Extract the (x, y) coordinate from the center of the cell holding the provided text.  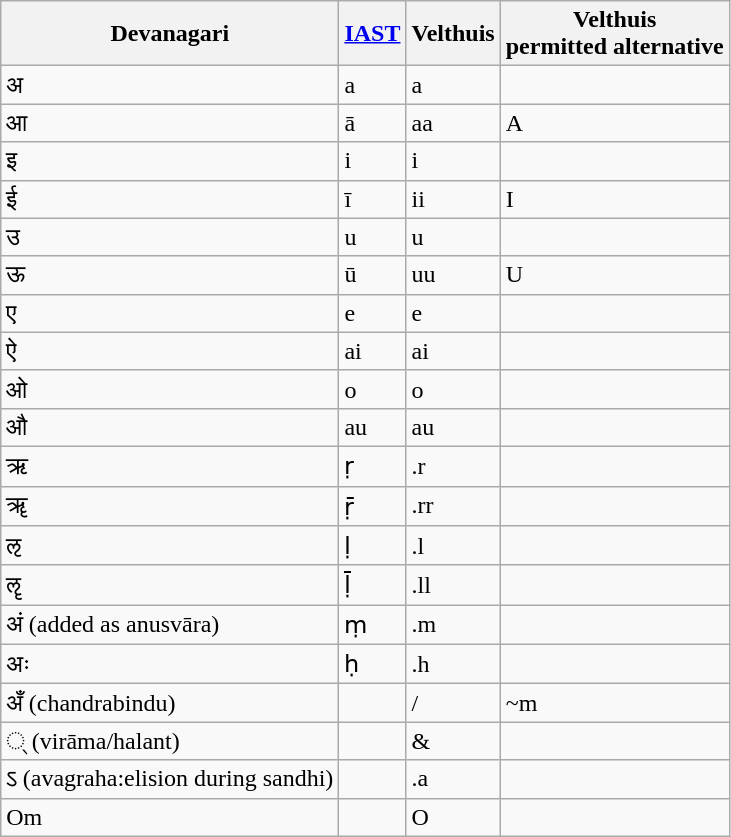
ṃ (372, 625)
U (614, 275)
ū (372, 275)
ṛ (372, 466)
uu (453, 275)
IAST (372, 34)
Velthuis (453, 34)
औ (170, 427)
Devanagari (170, 34)
उ (170, 237)
O (453, 817)
ए (170, 313)
aa (453, 123)
ॠ (170, 506)
ॡ (170, 585)
ओ (170, 389)
.h (453, 664)
ii (453, 199)
ā (372, 123)
.r (453, 466)
ī (372, 199)
ऌ (170, 546)
ṝ (372, 506)
.l (453, 546)
I (614, 199)
.a (453, 779)
अँ (chandrabindu) (170, 703)
~m (614, 703)
A (614, 123)
ḷ (372, 546)
.m (453, 625)
् (virāma/halant) (170, 741)
ई (170, 199)
अं (added as anusvāra) (170, 625)
ḥ (372, 664)
ऋ (170, 466)
Om (170, 817)
& (453, 741)
/ (453, 703)
.rr (453, 506)
आ (170, 123)
Velthuispermitted alternative (614, 34)
.ll (453, 585)
अ (170, 85)
ऊ (170, 275)
ऽ (avagraha:elision during sandhi) (170, 779)
इ (170, 161)
ऐ (170, 351)
अः (170, 664)
ḹ (372, 585)
